Determine the (X, Y) coordinate at the center of the cell enclosing the given text.  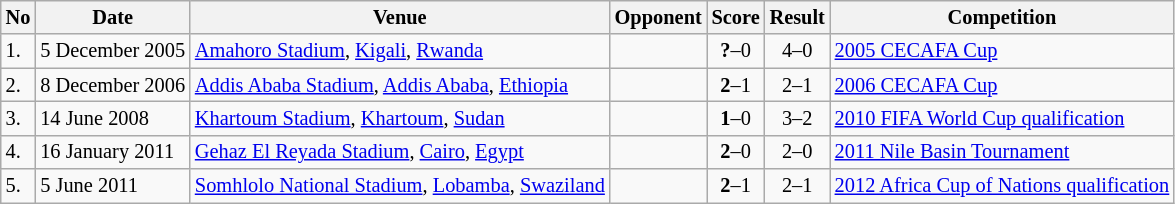
Khartoum Stadium, Khartoum, Sudan (400, 118)
Result (798, 17)
Opponent (658, 17)
Date (112, 17)
2010 FIFA World Cup qualification (1002, 118)
Score (736, 17)
1–0 (736, 118)
1. (18, 51)
5 June 2011 (112, 186)
4–0 (798, 51)
5 December 2005 (112, 51)
?–0 (736, 51)
5. (18, 186)
2. (18, 85)
Amahoro Stadium, Kigali, Rwanda (400, 51)
Gehaz El Reyada Stadium, Cairo, Egypt (400, 152)
2005 CECAFA Cup (1002, 51)
3. (18, 118)
Venue (400, 17)
2006 CECAFA Cup (1002, 85)
Somhlolo National Stadium, Lobamba, Swaziland (400, 186)
2012 Africa Cup of Nations qualification (1002, 186)
8 December 2006 (112, 85)
No (18, 17)
4. (18, 152)
14 June 2008 (112, 118)
Competition (1002, 17)
3–2 (798, 118)
16 January 2011 (112, 152)
2011 Nile Basin Tournament (1002, 152)
Addis Ababa Stadium, Addis Ababa, Ethiopia (400, 85)
